Scan for the cell matching the given text and deliver its [X, Y] coordinate at center. 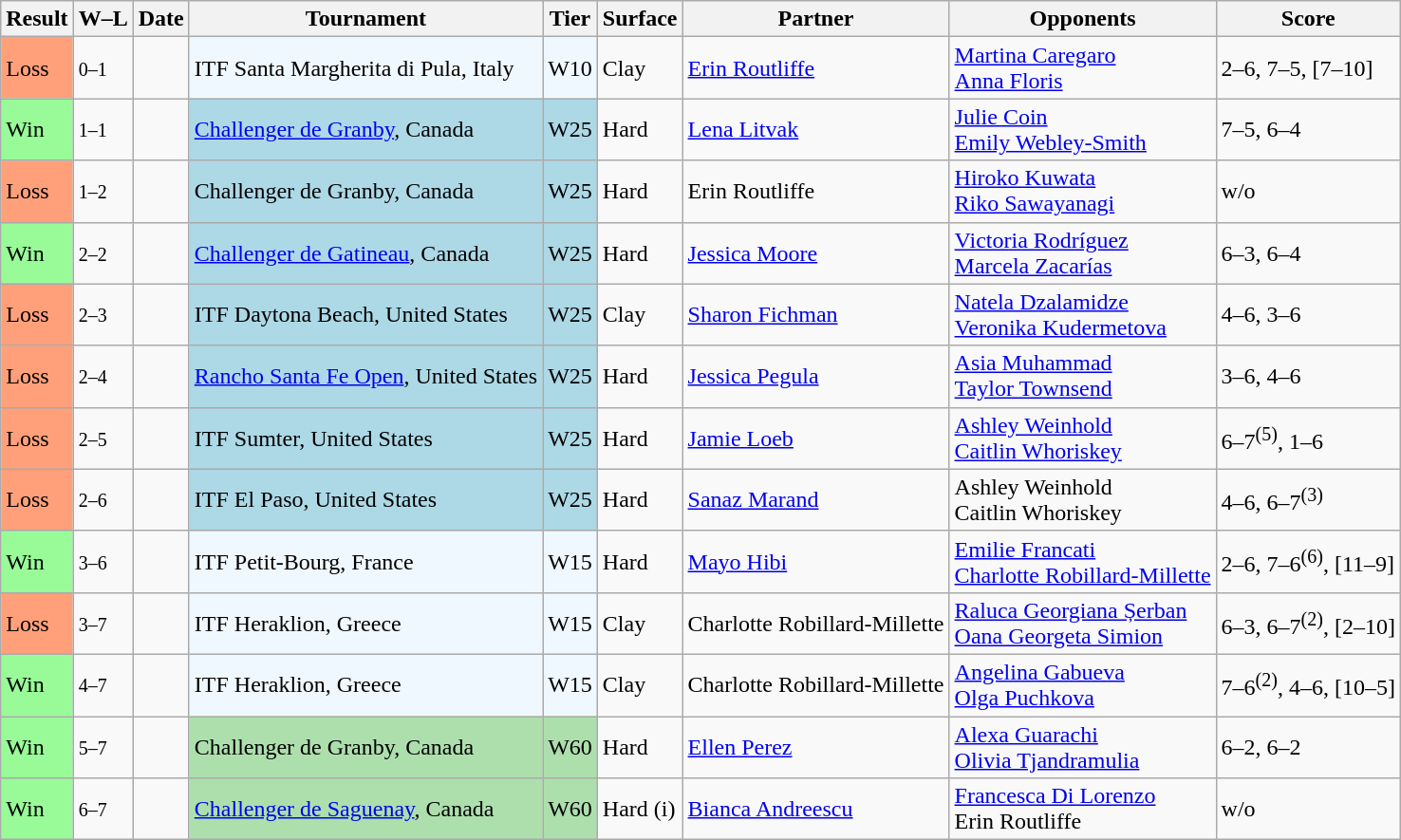
Date [161, 19]
5–7 [103, 746]
Martina Caregaro Anna Floris [1082, 68]
Ellen Perez [816, 746]
Jessica Moore [816, 252]
W–L [103, 19]
Partner [816, 19]
0–1 [103, 68]
Opponents [1082, 19]
6–7(5), 1–6 [1308, 439]
Angelina Gabueva Olga Puchkova [1082, 685]
7–6(2), 4–6, [10–5] [1308, 685]
2–6, 7–6(6), [11–9] [1308, 562]
Emilie Francati Charlotte Robillard-Millette [1082, 562]
ITF Daytona Beach, United States [365, 315]
2–2 [103, 252]
3–7 [103, 623]
Result [37, 19]
6–2, 6–2 [1308, 746]
Jessica Pegula [816, 376]
Victoria Rodríguez Marcela Zacarías [1082, 252]
Sharon Fichman [816, 315]
Julie Coin Emily Webley-Smith [1082, 129]
4–6, 6–7(3) [1308, 499]
7–5, 6–4 [1308, 129]
6–7 [103, 809]
4–6, 3–6 [1308, 315]
Bianca Andreescu [816, 809]
2–4 [103, 376]
Mayo Hibi [816, 562]
3–6, 4–6 [1308, 376]
Challenger de Gatineau, Canada [365, 252]
2–6 [103, 499]
W10 [570, 68]
Score [1308, 19]
Rancho Santa Fe Open, United States [365, 376]
3–6 [103, 562]
2–3 [103, 315]
Lena Litvak [816, 129]
1–1 [103, 129]
6–3, 6–7(2), [2–10] [1308, 623]
Jamie Loeb [816, 439]
Surface [640, 19]
ITF El Paso, United States [365, 499]
Hiroko Kuwata Riko Sawayanagi [1082, 192]
Challenger de Saguenay, Canada [365, 809]
6–3, 6–4 [1308, 252]
Tournament [365, 19]
Raluca Georgiana Șerban Oana Georgeta Simion [1082, 623]
Natela Dzalamidze Veronika Kudermetova [1082, 315]
Hard (i) [640, 809]
ITF Sumter, United States [365, 439]
Asia Muhammad Taylor Townsend [1082, 376]
Alexa Guarachi Olivia Tjandramulia [1082, 746]
1–2 [103, 192]
Sanaz Marand [816, 499]
2–5 [103, 439]
ITF Petit-Bourg, France [365, 562]
2–6, 7–5, [7–10] [1308, 68]
4–7 [103, 685]
Francesca Di Lorenzo Erin Routliffe [1082, 809]
ITF Santa Margherita di Pula, Italy [365, 68]
Tier [570, 19]
